Find where the given text appears and provide that cell's center as (X, Y) coordinate. 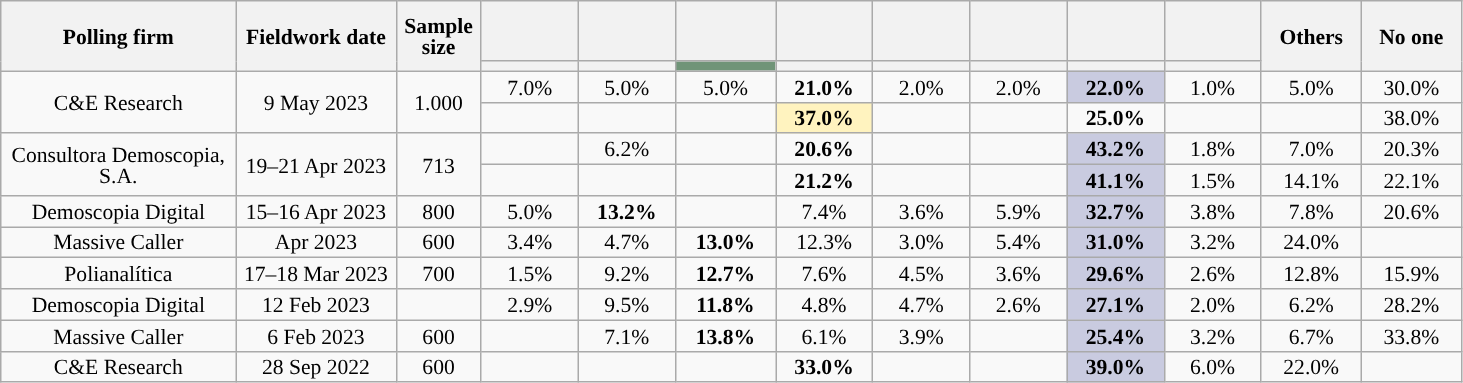
6.0% (1212, 366)
4.8% (824, 304)
13.0% (725, 242)
24.0% (1311, 242)
Others (1311, 36)
14.1% (1311, 180)
7.4% (824, 212)
20.3% (1411, 150)
31.0% (1116, 242)
29.6% (1116, 274)
Polling firm (118, 36)
41.1% (1116, 180)
Polianalítica (118, 274)
7.8% (1311, 212)
3.4% (530, 242)
700 (438, 274)
Fieldwork date (316, 36)
12 Feb 2023 (316, 304)
28.2% (1411, 304)
12.7% (725, 274)
5.4% (1018, 242)
1.8% (1212, 150)
Sample size (438, 36)
27.1% (1116, 304)
3.9% (922, 336)
38.0% (1411, 118)
3.0% (922, 242)
17–18 Mar 2023 (316, 274)
4.5% (922, 274)
21.0% (824, 86)
30.0% (1411, 86)
12.3% (824, 242)
3.8% (1212, 212)
43.2% (1116, 150)
1.000 (438, 102)
12.8% (1311, 274)
25.0% (1116, 118)
37.0% (824, 118)
39.0% (1116, 366)
713 (438, 165)
33.0% (824, 366)
5.9% (1018, 212)
6 Feb 2023 (316, 336)
15.9% (1411, 274)
6.1% (824, 336)
7.1% (626, 336)
32.7% (1116, 212)
Apr 2023 (316, 242)
15–16 Apr 2023 (316, 212)
7.6% (824, 274)
6.7% (1311, 336)
Consultora Demoscopia, S.A. (118, 165)
13.8% (725, 336)
2.9% (530, 304)
No one (1411, 36)
19–21 Apr 2023 (316, 165)
800 (438, 212)
13.2% (626, 212)
11.8% (725, 304)
21.2% (824, 180)
1.0% (1212, 86)
33.8% (1411, 336)
22.1% (1411, 180)
25.4% (1116, 336)
9 May 2023 (316, 102)
9.5% (626, 304)
28 Sep 2022 (316, 366)
9.2% (626, 274)
